Pinpoint the cell where the given text exists, returning its [x, y] midpoint coordinate. 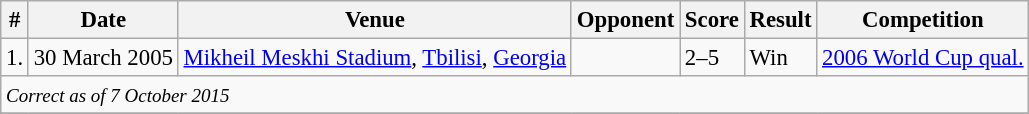
Date [103, 20]
# [15, 20]
Score [712, 20]
30 March 2005 [103, 58]
Competition [923, 20]
Result [780, 20]
Win [780, 58]
2006 World Cup qual. [923, 58]
2–5 [712, 58]
Venue [374, 20]
Mikheil Meskhi Stadium, Tbilisi, Georgia [374, 58]
Opponent [625, 20]
1. [15, 58]
Correct as of 7 October 2015 [515, 95]
